Find where the given text appears and provide that cell's center as (x, y) coordinate. 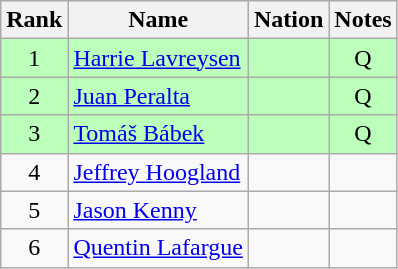
Tomáš Bábek (158, 134)
Jeffrey Hoogland (158, 172)
Notes (363, 20)
1 (34, 58)
Juan Peralta (158, 96)
Nation (288, 20)
5 (34, 210)
Rank (34, 20)
6 (34, 248)
3 (34, 134)
2 (34, 96)
Jason Kenny (158, 210)
Quentin Lafargue (158, 248)
Harrie Lavreysen (158, 58)
4 (34, 172)
Name (158, 20)
